Pinpoint the cell where the given text exists, returning its [X, Y] midpoint coordinate. 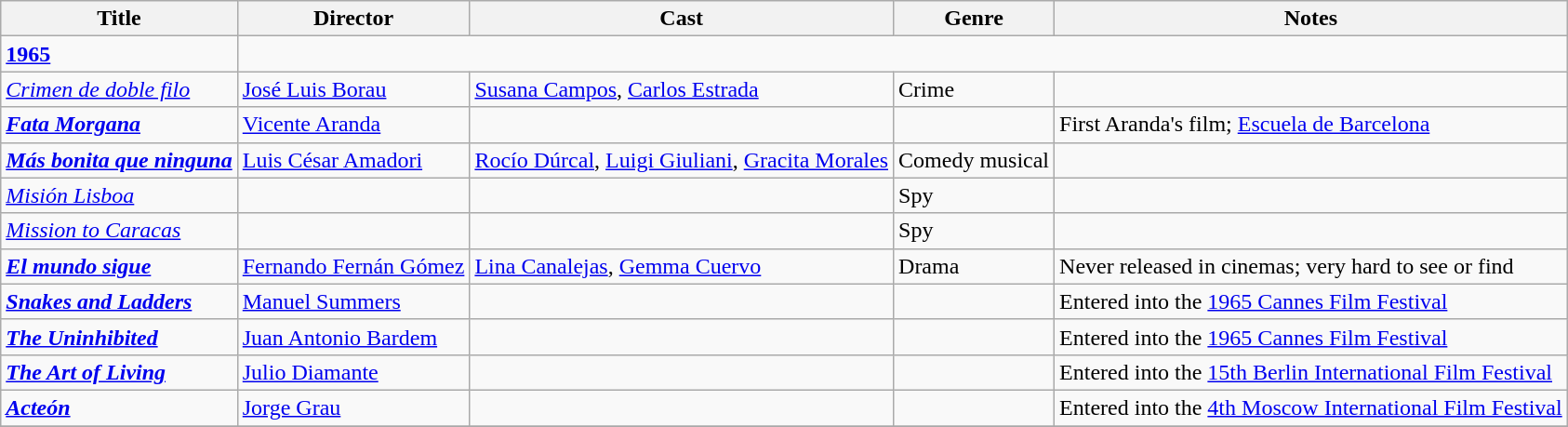
Title [119, 19]
Manuel Summers [353, 301]
Vicente Aranda [353, 125]
Fernando Fernán Gómez [353, 266]
Susana Campos, Carlos Estrada [682, 89]
Fata Morgana [119, 125]
The Art of Living [119, 372]
El mundo sigue [119, 266]
Rocío Dúrcal, Luigi Giuliani, Gracita Morales [682, 160]
Snakes and Ladders [119, 301]
Julio Diamante [353, 372]
Misión Lisboa [119, 195]
Juan Antonio Bardem [353, 337]
The Uninhibited [119, 337]
Crimen de doble filo [119, 89]
Notes [1311, 19]
Genre [975, 19]
José Luis Borau [353, 89]
Cast [682, 19]
Entered into the 4th Moscow International Film Festival [1311, 407]
Entered into the 15th Berlin International Film Festival [1311, 372]
Director [353, 19]
Luis César Amadori [353, 160]
First Aranda's film; Escuela de Barcelona [1311, 125]
Crime [975, 89]
Acteón [119, 407]
Drama [975, 266]
Mission to Caracas [119, 231]
Comedy musical [975, 160]
1965 [119, 54]
Never released in cinemas; very hard to see or find [1311, 266]
Más bonita que ninguna [119, 160]
Jorge Grau [353, 407]
Lina Canalejas, Gemma Cuervo [682, 266]
